Provide the [X, Y] coordinate of the cell's center where the given text is located.  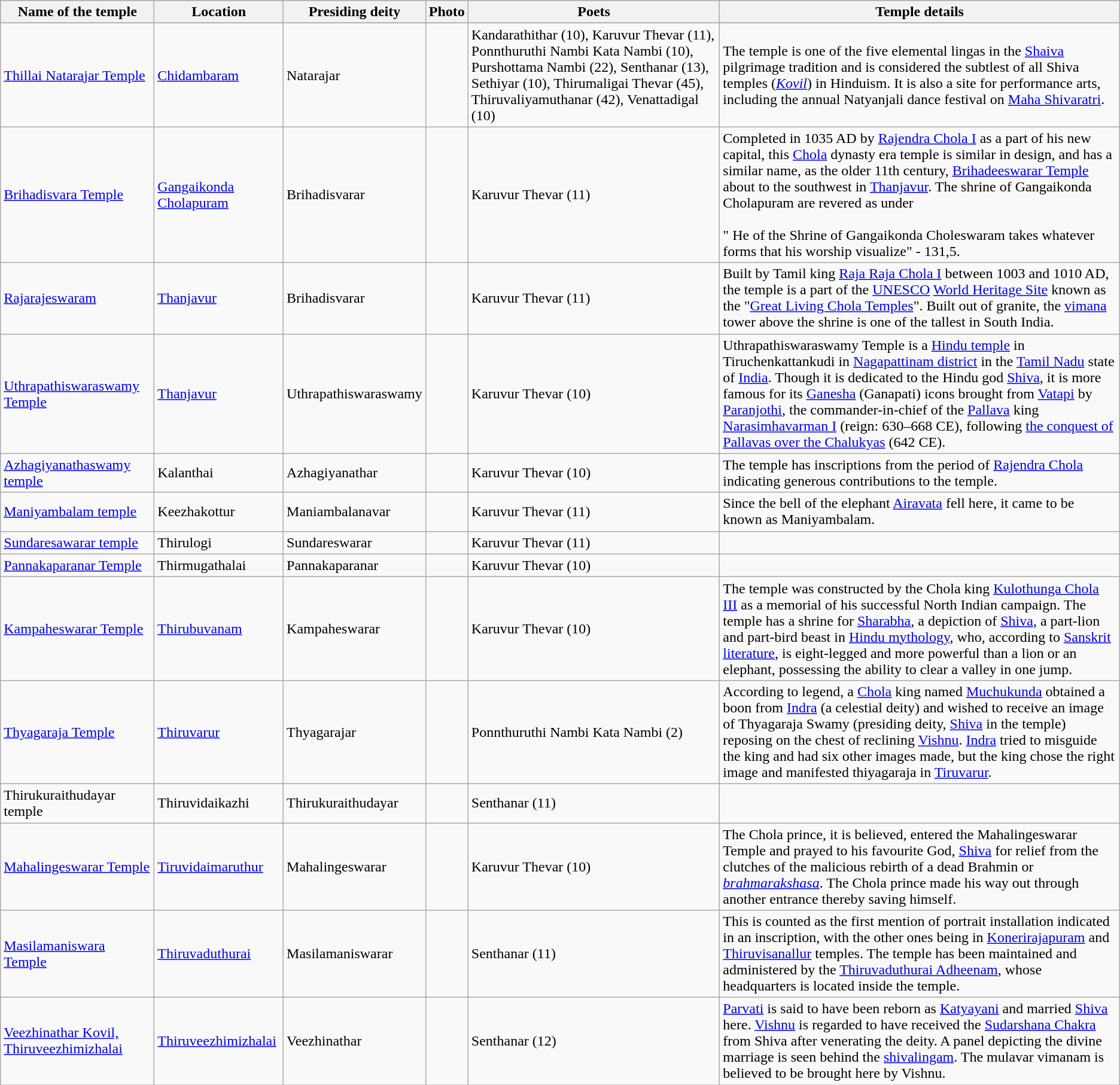
Photo [446, 12]
Mahalingeswarar Temple [78, 867]
Thirukuraithudayar temple [78, 803]
Rajarajeswaram [78, 298]
Kalanthai [219, 473]
Pannakaparanar Temple [78, 565]
Masilamaniswara Temple [78, 954]
Thirulogi [219, 542]
Sundareswarar [355, 542]
Thirubuvanam [219, 628]
Thyagarajar [355, 732]
Senthanar (12) [594, 1041]
Veezhinathar [355, 1041]
Kampaheswarar [355, 628]
Pannakaparanar [355, 565]
Gangaikonda Cholapuram [219, 195]
Chidambaram [219, 75]
Sundaresawarar temple [78, 542]
Natarajar [355, 75]
Brihadisvara Temple [78, 195]
Thyagaraja Temple [78, 732]
Poets [594, 12]
Thiruveezhimizhalai [219, 1041]
Uthrapathiswaraswamy Temple [78, 394]
Kampaheswarar Temple [78, 628]
Thiruvaduthurai [219, 954]
Azhagiyanathar [355, 473]
Maniyambalam temple [78, 512]
Presiding deity [355, 12]
Azhagiyanathaswamy temple [78, 473]
Thirmugathalai [219, 565]
The temple has inscriptions from the period of Rajendra Chola indicating generous contributions to the temple. [920, 473]
Veezhinathar Kovil, Thiruveezhimizhalai [78, 1041]
Masilamaniswarar [355, 954]
Ponnthuruthi Nambi Kata Nambi (2) [594, 732]
Location [219, 12]
Since the bell of the elephant Airavata fell here, it came to be known as Maniyambalam. [920, 512]
Thiruvidaikazhi [219, 803]
Tiruvidaimaruthur [219, 867]
Name of the temple [78, 12]
Keezhakottur [219, 512]
Thirukuraithudayar [355, 803]
Uthrapathiswaraswamy [355, 394]
Thiruvarur [219, 732]
Maniambalanavar [355, 512]
Mahalingeswarar [355, 867]
Temple details [920, 12]
Thillai Natarajar Temple [78, 75]
